Scan for the cell matching the given text and deliver its [x, y] coordinate at center. 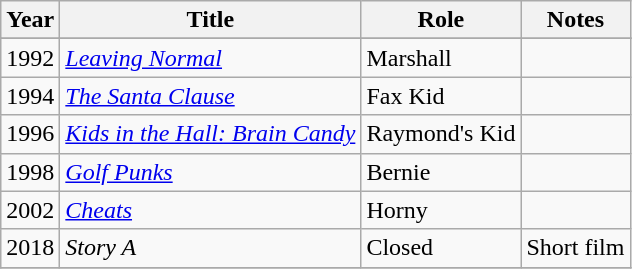
1994 [30, 96]
Title [210, 20]
Story A [210, 248]
Notes [576, 20]
1996 [30, 134]
Golf Punks [210, 172]
2018 [30, 248]
1998 [30, 172]
Kids in the Hall: Brain Candy [210, 134]
Short film [576, 248]
Bernie [441, 172]
Year [30, 20]
2002 [30, 210]
Closed [441, 248]
Horny [441, 210]
Raymond's Kid [441, 134]
The Santa Clause [210, 96]
1992 [30, 58]
Fax Kid [441, 96]
Marshall [441, 58]
Cheats [210, 210]
Leaving Normal [210, 58]
Role [441, 20]
